Scan for the cell matching the given text and deliver its (X, Y) coordinate at center. 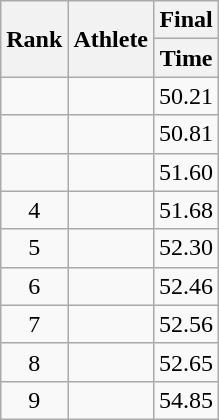
52.65 (186, 362)
50.21 (186, 96)
51.68 (186, 210)
Rank (34, 39)
52.30 (186, 248)
6 (34, 286)
Athlete (111, 39)
52.56 (186, 324)
52.46 (186, 286)
54.85 (186, 400)
7 (34, 324)
9 (34, 400)
5 (34, 248)
51.60 (186, 172)
50.81 (186, 134)
8 (34, 362)
Time (186, 58)
Final (186, 20)
4 (34, 210)
